Extract the (x, y) coordinate from the center of the cell holding the provided text.  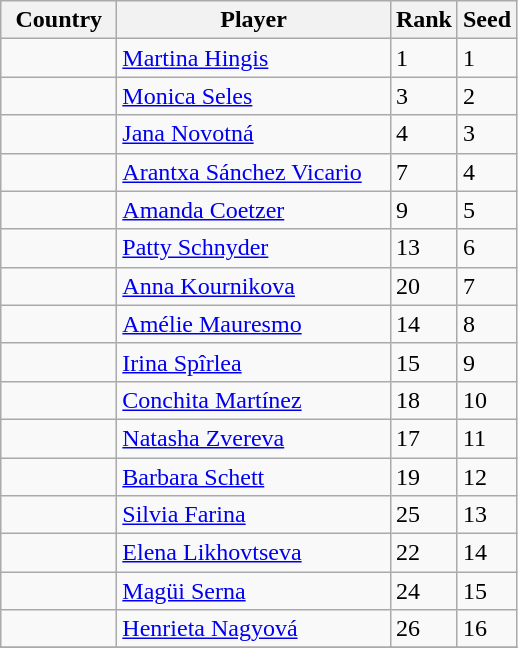
Natasha Zvereva (254, 438)
Elena Likhovtseva (254, 553)
Jana Novotná (254, 134)
Player (254, 20)
Martina Hingis (254, 58)
Conchita Martínez (254, 400)
12 (486, 477)
Barbara Schett (254, 477)
20 (424, 286)
Amélie Mauresmo (254, 324)
Irina Spîrlea (254, 362)
Rank (424, 20)
17 (424, 438)
2 (486, 96)
10 (486, 400)
Arantxa Sánchez Vicario (254, 172)
22 (424, 553)
Monica Seles (254, 96)
Magüi Serna (254, 591)
5 (486, 210)
19 (424, 477)
24 (424, 591)
Patty Schnyder (254, 248)
Silvia Farina (254, 515)
16 (486, 629)
Anna Kournikova (254, 286)
Amanda Coetzer (254, 210)
26 (424, 629)
Seed (486, 20)
6 (486, 248)
11 (486, 438)
Henrieta Nagyová (254, 629)
25 (424, 515)
18 (424, 400)
Country (59, 20)
8 (486, 324)
